Find where the given text appears and provide that cell's center as [X, Y] coordinate. 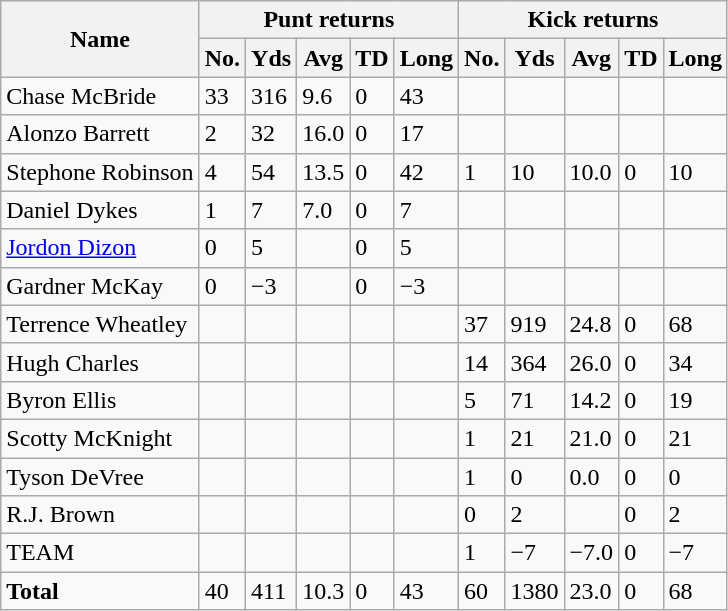
316 [272, 96]
Jordon Dizon [100, 248]
9.6 [324, 96]
Name [100, 39]
60 [482, 591]
Hugh Charles [100, 362]
919 [534, 324]
Byron Ellis [100, 400]
24.8 [592, 324]
1380 [534, 591]
14 [482, 362]
54 [272, 172]
Scotty McKnight [100, 438]
Terrence Wheatley [100, 324]
R.J. Brown [100, 515]
42 [426, 172]
32 [272, 134]
Punt returns [328, 20]
23.0 [592, 591]
26.0 [592, 362]
4 [222, 172]
Total [100, 591]
33 [222, 96]
0.0 [592, 477]
Tyson DeVree [100, 477]
Stephone Robinson [100, 172]
17 [426, 134]
364 [534, 362]
Alonzo Barrett [100, 134]
TEAM [100, 553]
21.0 [592, 438]
10.0 [592, 172]
40 [222, 591]
71 [534, 400]
16.0 [324, 134]
37 [482, 324]
Daniel Dykes [100, 210]
Chase McBride [100, 96]
7.0 [324, 210]
Gardner McKay [100, 286]
411 [272, 591]
10.3 [324, 591]
19 [695, 400]
34 [695, 362]
−7.0 [592, 553]
14.2 [592, 400]
Kick returns [594, 20]
13.5 [324, 172]
